Scan for the cell matching the given text and deliver its [x, y] coordinate at center. 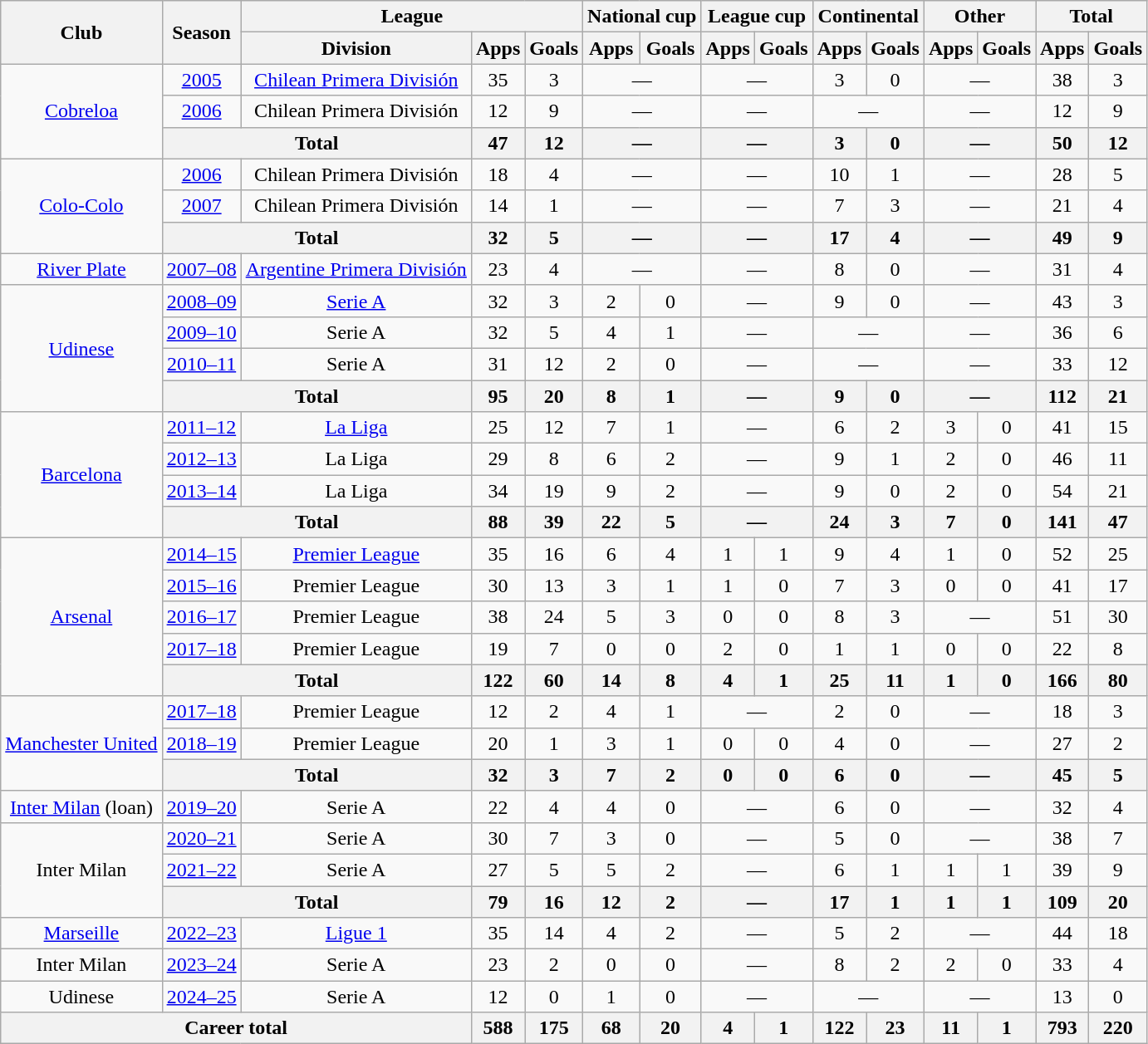
28 [1062, 174]
10 [839, 174]
2024–25 [201, 997]
2010–11 [201, 364]
Barcelona [81, 475]
60 [554, 680]
46 [1062, 459]
2022–23 [201, 934]
15 [1118, 428]
Marseille [81, 934]
2018–19 [201, 743]
Inter Milan (loan) [81, 806]
2023–24 [201, 965]
141 [1062, 522]
50 [1062, 143]
2020–21 [201, 838]
95 [498, 396]
Continental [868, 17]
109 [1062, 901]
Colo-Colo [81, 206]
Manchester United [81, 743]
Cobreloa [81, 111]
36 [1062, 332]
Other [979, 17]
588 [498, 1028]
Career total [236, 1028]
Arsenal [81, 617]
793 [1062, 1028]
112 [1062, 396]
175 [554, 1028]
49 [1062, 238]
Argentine Primera División [356, 269]
2015–16 [201, 586]
43 [1062, 301]
51 [1062, 617]
166 [1062, 680]
44 [1062, 934]
52 [1062, 554]
Season [201, 32]
Division [356, 48]
Club [81, 32]
80 [1118, 680]
League [412, 17]
2007 [201, 206]
34 [498, 491]
2009–10 [201, 332]
2019–20 [201, 806]
2008–09 [201, 301]
29 [498, 459]
54 [1062, 491]
2014–15 [201, 554]
2012–13 [201, 459]
League cup [757, 17]
220 [1118, 1028]
45 [1062, 775]
Ligue 1 [356, 934]
79 [498, 901]
2007–08 [201, 269]
2013–14 [201, 491]
2016–17 [201, 617]
2005 [201, 80]
2021–22 [201, 870]
68 [611, 1028]
River Plate [81, 269]
National cup [642, 17]
88 [498, 522]
2011–12 [201, 428]
